For the text-containing cell, return its midpoint in [X, Y] coordinate format. 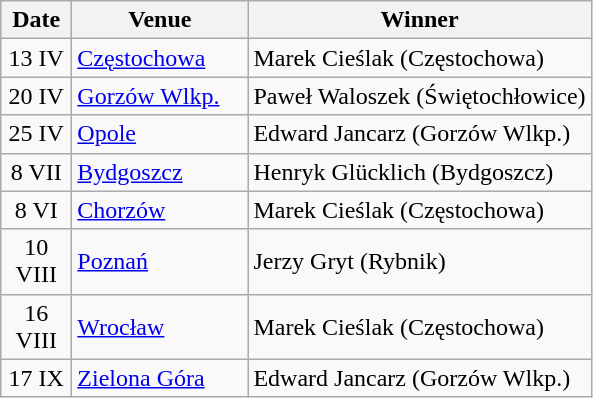
13 IV [36, 58]
10 VIII [36, 262]
Date [36, 20]
Winner [420, 20]
Częstochowa [160, 58]
8 VII [36, 172]
Wrocław [160, 326]
25 IV [36, 134]
Jerzy Gryt (Rybnik) [420, 262]
20 IV [36, 96]
Bydgoszcz [160, 172]
Chorzów [160, 210]
Paweł Waloszek (Świętochłowice) [420, 96]
8 VI [36, 210]
16 VIII [36, 326]
Gorzów Wlkp. [160, 96]
Venue [160, 20]
Henryk Glücklich (Bydgoszcz) [420, 172]
Poznań [160, 262]
Zielona Góra [160, 378]
Opole [160, 134]
17 IX [36, 378]
